Search for the cell housing the specified text and yield its (X, Y) center coordinate. 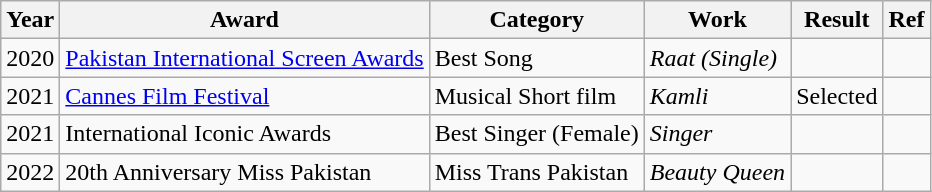
Musical Short film (536, 96)
Pakistan International Screen Awards (244, 58)
International Iconic Awards (244, 134)
Category (536, 20)
Beauty Queen (717, 172)
Selected (837, 96)
Work (717, 20)
Ref (906, 20)
Best Singer (Female) (536, 134)
Cannes Film Festival (244, 96)
Raat (Single) (717, 58)
2020 (30, 58)
Award (244, 20)
20th Anniversary Miss Pakistan (244, 172)
Singer (717, 134)
Miss Trans Pakistan (536, 172)
Result (837, 20)
Best Song (536, 58)
2022 (30, 172)
Kamli (717, 96)
Year (30, 20)
